From the cell containing the given text, extract its center point as [X, Y] coordinate. 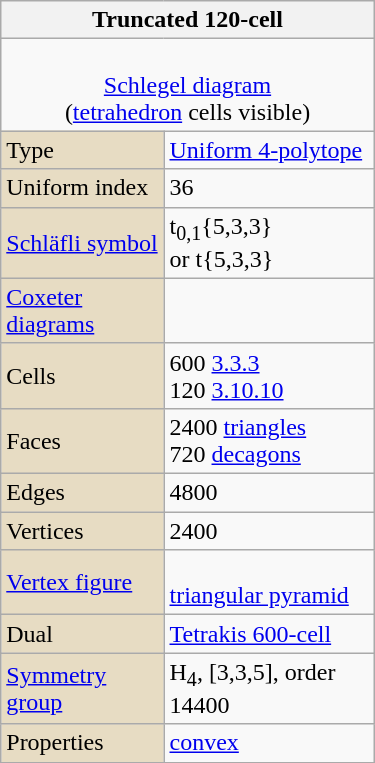
600 3.3.3 120 3.10.10 [269, 376]
Type [82, 150]
Vertex figure [82, 582]
Tetrakis 600-cell [269, 634]
Vertices [82, 531]
Schläfli symbol [82, 242]
t0,1{5,3,3}or t{5,3,3} [269, 242]
Faces [82, 440]
2400 triangles720 decagons [269, 440]
Symmetry group [82, 688]
2400 [269, 531]
convex [269, 743]
Properties [82, 743]
H4, [3,3,5], order 14400 [269, 688]
4800 [269, 493]
36 [269, 188]
Dual [82, 634]
Uniform 4-polytope [269, 150]
Truncated 120-cell [188, 20]
triangular pyramid [269, 582]
Coxeter diagrams [82, 310]
Cells [82, 376]
Uniform index [82, 188]
Schlegel diagram(tetrahedron cells visible) [188, 85]
Edges [82, 493]
